Output the [X, Y] coordinate of the center of the cell containing the given text.  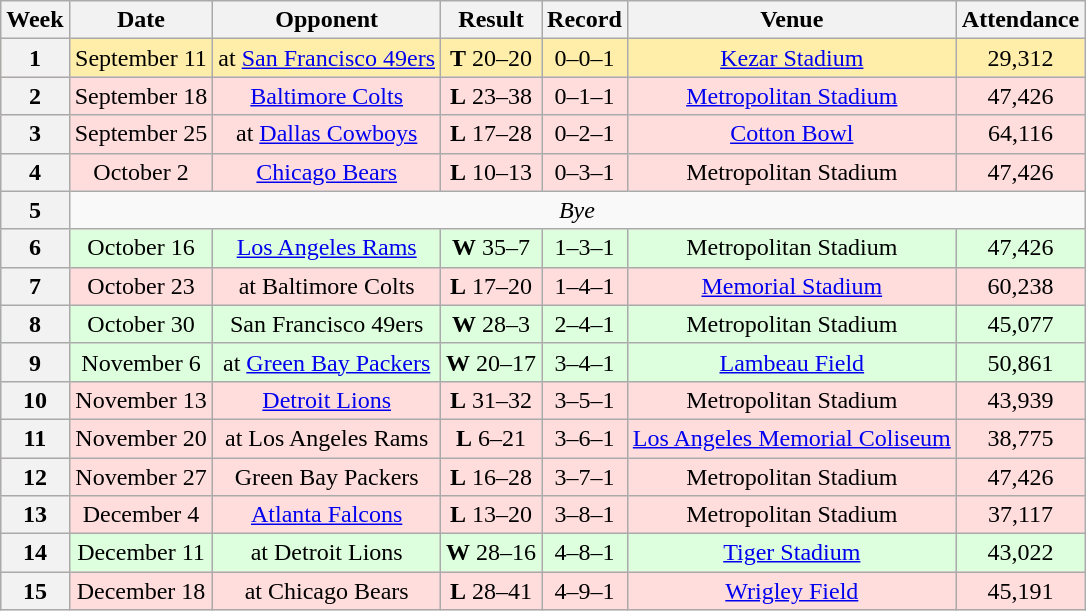
at Chicago Bears [327, 591]
15 [35, 591]
3–8–1 [585, 515]
50,861 [1020, 362]
4–9–1 [585, 591]
November 27 [141, 477]
1 [35, 58]
Los Angeles Rams [327, 248]
1–3–1 [585, 248]
W 28–16 [492, 553]
Bye [577, 210]
September 25 [141, 134]
Memorial Stadium [792, 286]
L 10–13 [492, 172]
L 6–21 [492, 438]
Record [585, 20]
Kezar Stadium [792, 58]
2 [35, 96]
December 18 [141, 591]
0–2–1 [585, 134]
at Dallas Cowboys [327, 134]
W 20–17 [492, 362]
Baltimore Colts [327, 96]
Lambeau Field [792, 362]
Venue [792, 20]
Atlanta Falcons [327, 515]
L 31–32 [492, 400]
3–7–1 [585, 477]
at Los Angeles Rams [327, 438]
L 16–28 [492, 477]
Date [141, 20]
San Francisco 49ers [327, 324]
37,117 [1020, 515]
4–8–1 [585, 553]
0–3–1 [585, 172]
L 23–38 [492, 96]
3–5–1 [585, 400]
Wrigley Field [792, 591]
Tiger Stadium [792, 553]
September 11 [141, 58]
L 13–20 [492, 515]
45,077 [1020, 324]
November 6 [141, 362]
Attendance [1020, 20]
Green Bay Packers [327, 477]
T 20–20 [492, 58]
3–6–1 [585, 438]
45,191 [1020, 591]
at Green Bay Packers [327, 362]
September 18 [141, 96]
10 [35, 400]
L 17–28 [492, 134]
November 20 [141, 438]
October 30 [141, 324]
Week [35, 20]
at Baltimore Colts [327, 286]
October 16 [141, 248]
Result [492, 20]
Cotton Bowl [792, 134]
Chicago Bears [327, 172]
13 [35, 515]
29,312 [1020, 58]
43,939 [1020, 400]
Los Angeles Memorial Coliseum [792, 438]
4 [35, 172]
1–4–1 [585, 286]
2–4–1 [585, 324]
0–0–1 [585, 58]
0–1–1 [585, 96]
December 11 [141, 553]
11 [35, 438]
5 [35, 210]
14 [35, 553]
43,022 [1020, 553]
60,238 [1020, 286]
W 35–7 [492, 248]
6 [35, 248]
8 [35, 324]
12 [35, 477]
October 2 [141, 172]
October 23 [141, 286]
7 [35, 286]
at San Francisco 49ers [327, 58]
W 28–3 [492, 324]
Detroit Lions [327, 400]
3–4–1 [585, 362]
64,116 [1020, 134]
December 4 [141, 515]
L 28–41 [492, 591]
Opponent [327, 20]
38,775 [1020, 438]
3 [35, 134]
L 17–20 [492, 286]
9 [35, 362]
November 13 [141, 400]
at Detroit Lions [327, 553]
